Return (x, y) of the center of cell containing provided text 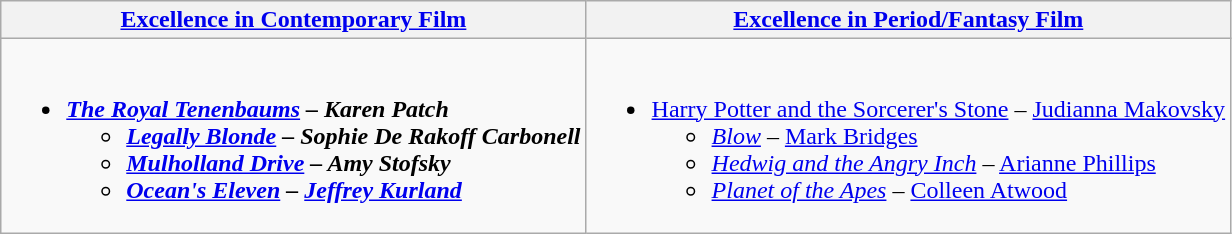
Excellence in Period/Fantasy Film (908, 20)
Excellence in Contemporary Film (294, 20)
The Royal Tenenbaums – Karen PatchLegally Blonde – Sophie De Rakoff CarbonellMulholland Drive – Amy StofskyOcean's Eleven – Jeffrey Kurland (294, 136)
